Capture the cell that displays the provided text and extract its (x, y) central coordinate. 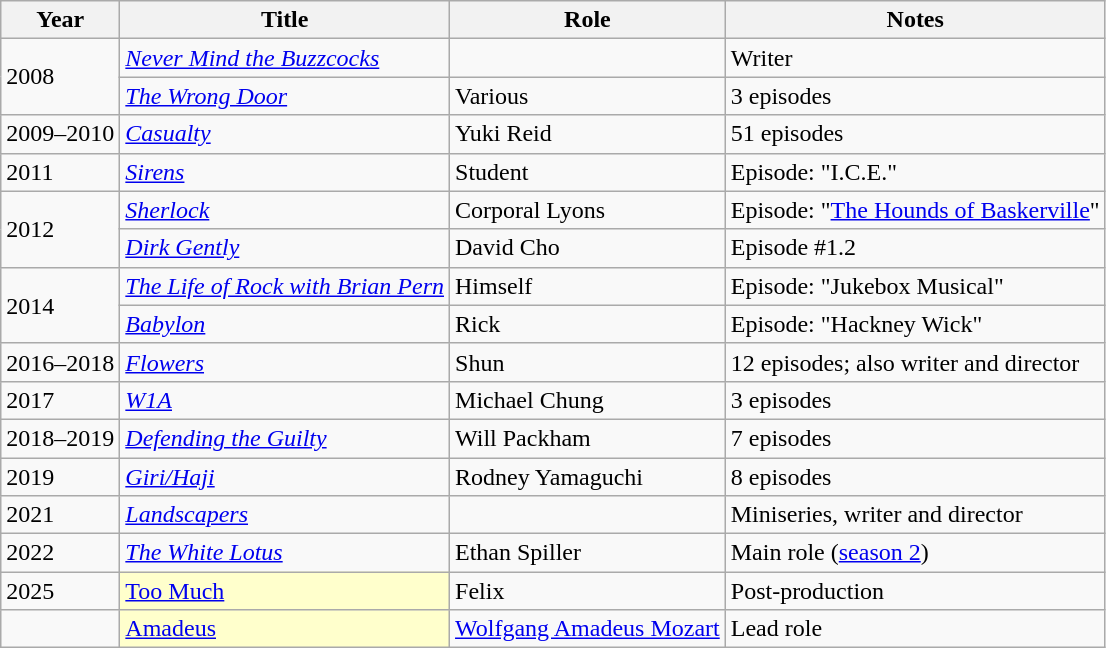
2021 (60, 515)
2011 (60, 172)
2014 (60, 305)
Never Mind the Buzzcocks (285, 58)
Yuki Reid (588, 134)
2025 (60, 591)
2009–2010 (60, 134)
Writer (915, 58)
2017 (60, 400)
Title (285, 20)
Defending the Guilty (285, 438)
W1A (285, 400)
Giri/Haji (285, 477)
Miniseries, writer and director (915, 515)
The White Lotus (285, 553)
Main role (season 2) (915, 553)
David Cho (588, 248)
2022 (60, 553)
Role (588, 20)
2016–2018 (60, 362)
Episode: "I.C.E." (915, 172)
Flowers (285, 362)
Himself (588, 286)
Episode: "Jukebox Musical" (915, 286)
Ethan Spiller (588, 553)
7 episodes (915, 438)
Notes (915, 20)
Various (588, 96)
Episode #1.2 (915, 248)
Rodney Yamaguchi (588, 477)
Too Much (285, 591)
Sirens (285, 172)
Sherlock (285, 210)
Shun (588, 362)
Corporal Lyons (588, 210)
The Wrong Door (285, 96)
The Life of Rock with Brian Pern (285, 286)
8 episodes (915, 477)
Dirk Gently (285, 248)
Amadeus (285, 629)
2012 (60, 229)
Michael Chung (588, 400)
12 episodes; also writer and director (915, 362)
Year (60, 20)
Episode: "Hackney Wick" (915, 324)
Wolfgang Amadeus Mozart (588, 629)
2018–2019 (60, 438)
Will Packham (588, 438)
Post-production (915, 591)
Student (588, 172)
2008 (60, 77)
Felix (588, 591)
Rick (588, 324)
51 episodes (915, 134)
Episode: "The Hounds of Baskerville" (915, 210)
Landscapers (285, 515)
Babylon (285, 324)
Casualty (285, 134)
Lead role (915, 629)
2019 (60, 477)
